Pinpoint the cell where the given text exists, returning its [X, Y] midpoint coordinate. 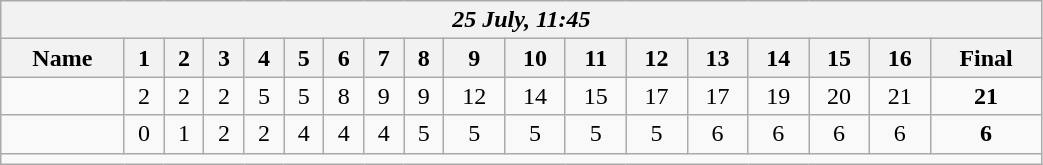
20 [840, 96]
10 [536, 58]
13 [718, 58]
0 [144, 134]
3 [224, 58]
11 [596, 58]
19 [778, 96]
25 July, 11:45 [522, 20]
Name [62, 58]
7 [384, 58]
Final [986, 58]
16 [900, 58]
